Search for the cell housing the specified text and yield its [X, Y] center coordinate. 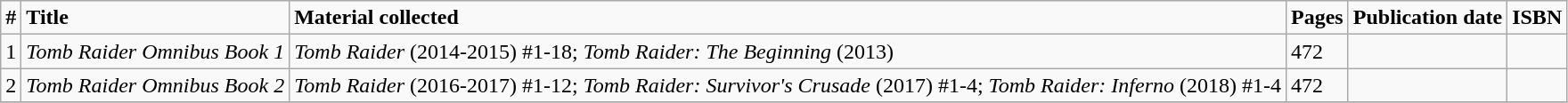
Material collected [788, 18]
Tomb Raider (2016-2017) #1-12; Tomb Raider: Survivor's Crusade (2017) #1-4; Tomb Raider: Inferno (2018) #1-4 [788, 85]
# [11, 18]
2 [11, 85]
1 [11, 51]
Tomb Raider Omnibus Book 1 [155, 51]
Pages [1318, 18]
Tomb Raider (2014-2015) #1-18; Tomb Raider: The Beginning (2013) [788, 51]
Title [155, 18]
Tomb Raider Omnibus Book 2 [155, 85]
Publication date [1427, 18]
ISBN [1538, 18]
